Identify which cell holds the provided text, then report its (x, y) central coordinate. 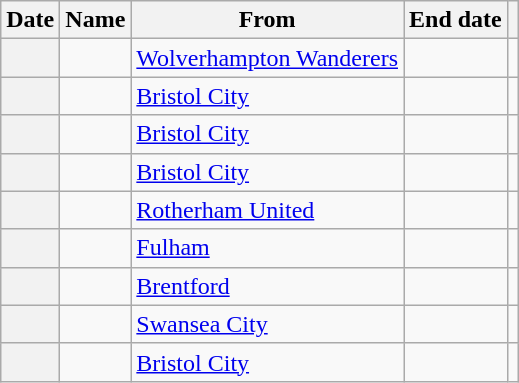
Wolverhampton Wanderers (268, 58)
Fulham (268, 248)
Name (96, 20)
Brentford (268, 286)
End date (456, 20)
Date (30, 20)
Rotherham United (268, 210)
From (268, 20)
Swansea City (268, 324)
